Extract the (X, Y) coordinate from the center of the cell holding the provided text.  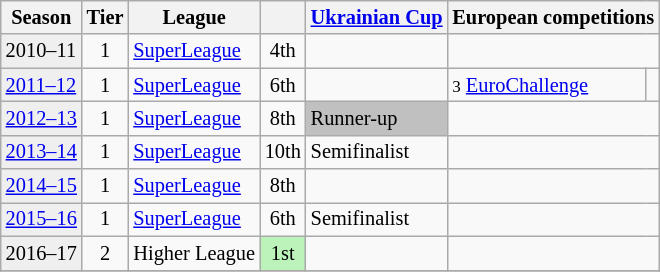
2011–12 (42, 85)
2010–11 (42, 51)
2015–16 (42, 219)
4th (283, 51)
2013–14 (42, 152)
Runner-up (377, 118)
3 EuroChallenge (546, 85)
2016–17 (42, 253)
1st (283, 253)
Higher League (194, 253)
2 (106, 253)
2014–15 (42, 186)
League (194, 17)
European competitions (553, 17)
2012–13 (42, 118)
Ukrainian Cup (377, 17)
Season (42, 17)
10th (283, 152)
Tier (106, 17)
